Capture the cell that displays the provided text and extract its [x, y] central coordinate. 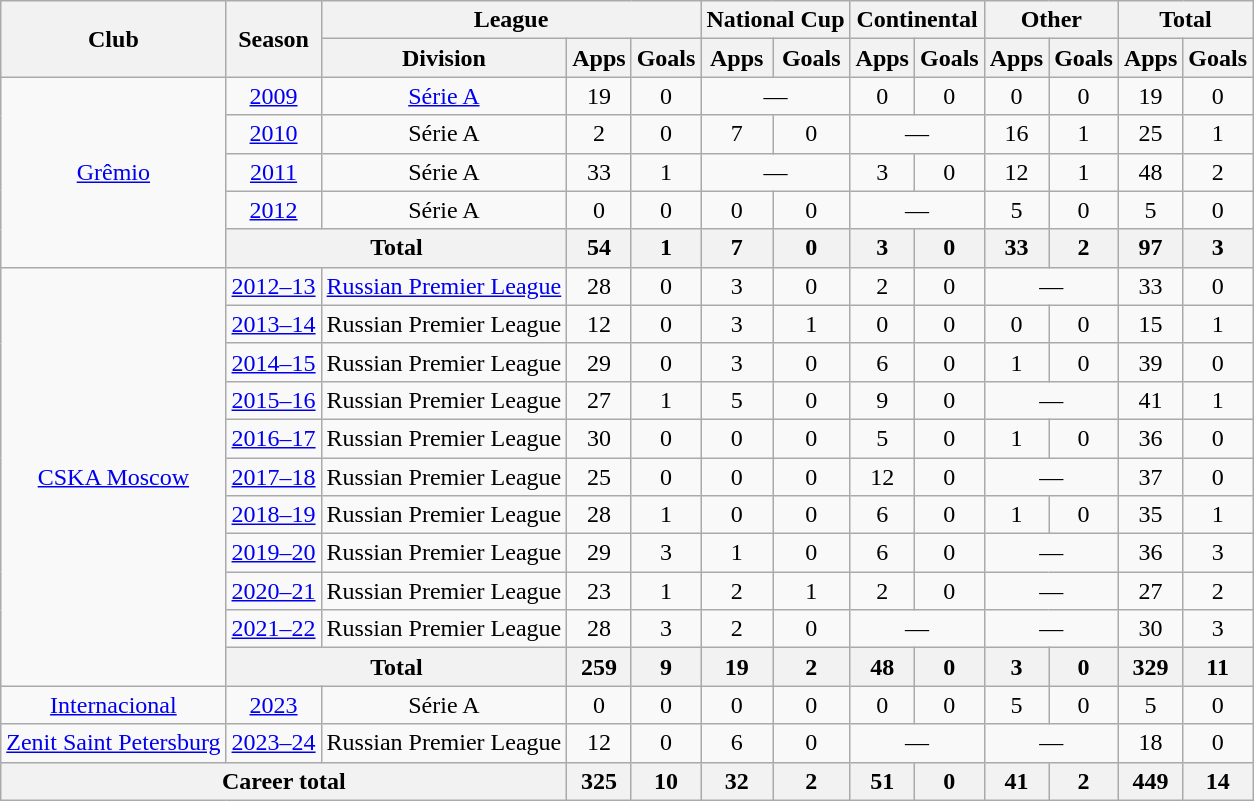
449 [1150, 781]
2009 [274, 96]
2011 [274, 172]
Zenit Saint Petersburg [114, 743]
11 [1218, 667]
32 [737, 781]
15 [1150, 324]
10 [666, 781]
Continental [917, 20]
Career total [284, 781]
2023 [274, 705]
325 [599, 781]
Other [1051, 20]
97 [1150, 248]
2019–20 [274, 553]
51 [882, 781]
National Cup [776, 20]
259 [599, 667]
18 [1150, 743]
Club [114, 39]
23 [599, 591]
2021–22 [274, 629]
2017–18 [274, 477]
2016–17 [274, 438]
Season [274, 39]
2018–19 [274, 515]
Division [444, 58]
League [511, 20]
2014–15 [274, 362]
2015–16 [274, 400]
2020–21 [274, 591]
39 [1150, 362]
16 [1016, 134]
35 [1150, 515]
2012–13 [274, 286]
CSKA Moscow [114, 476]
Grêmio [114, 172]
2023–24 [274, 743]
37 [1150, 477]
2013–14 [274, 324]
Internacional [114, 705]
2012 [274, 210]
54 [599, 248]
329 [1150, 667]
2010 [274, 134]
14 [1218, 781]
